Determine the [x, y] coordinate at the center of the cell enclosing the given text.  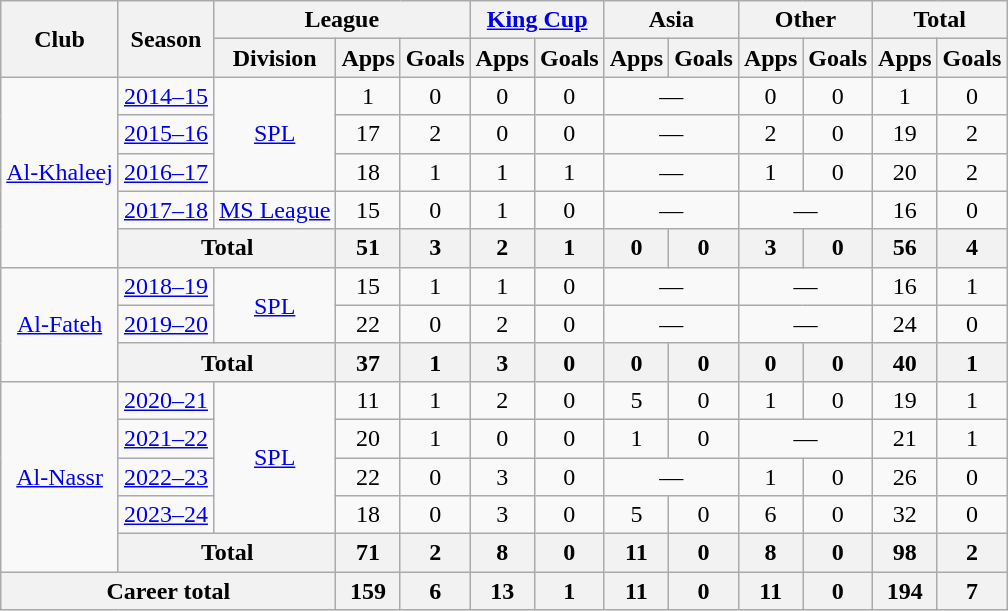
2018–19 [166, 286]
Career total [168, 591]
Al-Nassr [60, 476]
7 [972, 591]
King Cup [537, 20]
51 [368, 248]
13 [502, 591]
Club [60, 39]
Other [805, 20]
2023–24 [166, 515]
32 [905, 515]
37 [368, 362]
Al-Khaleej [60, 172]
24 [905, 324]
Season [166, 39]
17 [368, 134]
2014–15 [166, 96]
98 [905, 553]
21 [905, 438]
4 [972, 248]
26 [905, 477]
2016–17 [166, 172]
League [342, 20]
56 [905, 248]
2022–23 [166, 477]
2019–20 [166, 324]
Asia [671, 20]
2020–21 [166, 400]
Division [274, 58]
2015–16 [166, 134]
194 [905, 591]
40 [905, 362]
MS League [274, 210]
Al-Fateh [60, 324]
2021–22 [166, 438]
159 [368, 591]
71 [368, 553]
2017–18 [166, 210]
